Identify which cell holds the provided text, then report its (X, Y) central coordinate. 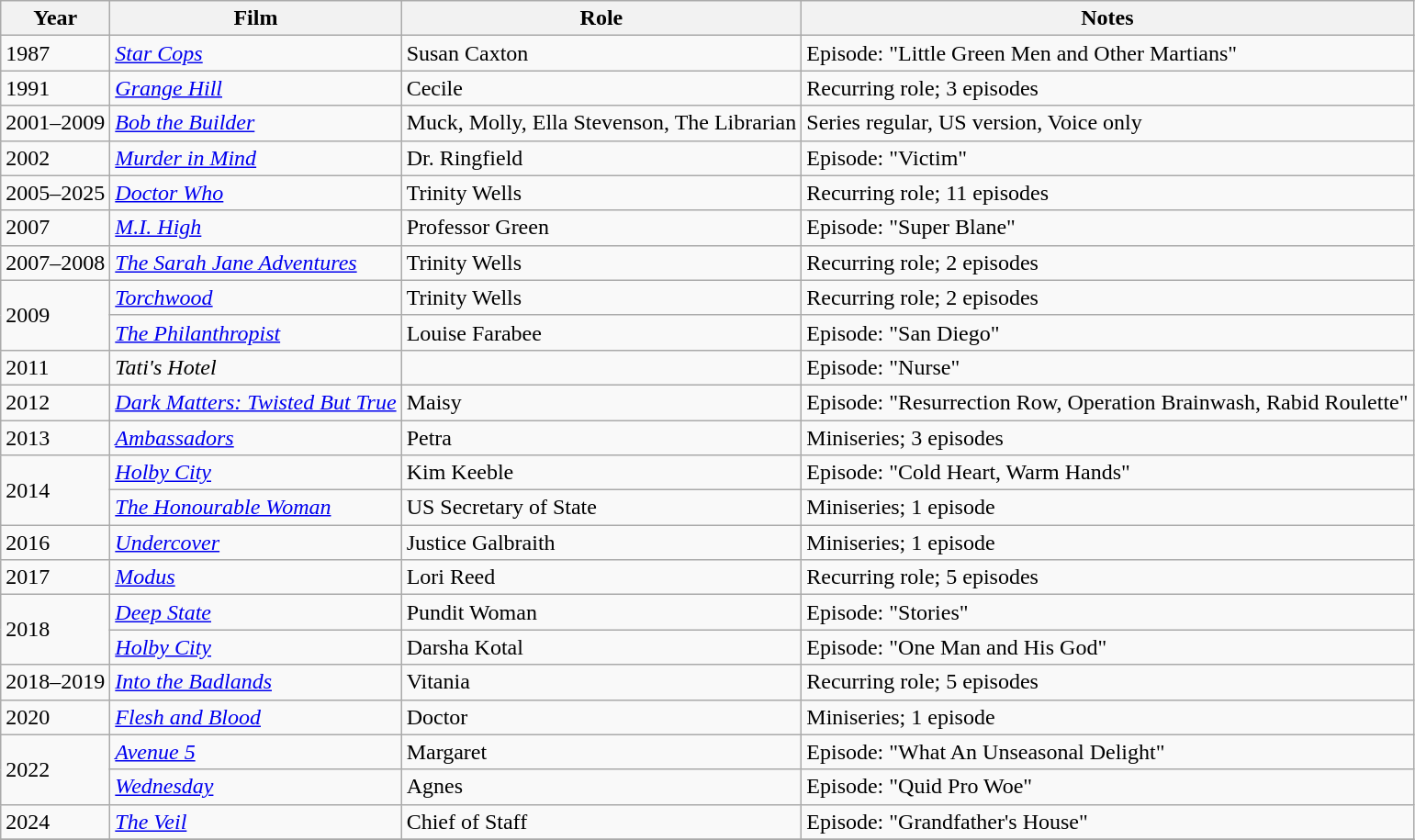
2012 (55, 402)
Episode: "San Diego" (1107, 332)
Episode: "Victim" (1107, 158)
Professor Green (601, 228)
Tati's Hotel (255, 367)
Dr. Ringfield (601, 158)
Darsha Kotal (601, 647)
Episode: "Nurse" (1107, 367)
2011 (55, 367)
Episode: "Super Blane" (1107, 228)
2014 (55, 490)
Torchwood (255, 297)
2009 (55, 315)
Film (255, 18)
Vitania (601, 682)
2002 (55, 158)
Chief of Staff (601, 822)
Margaret (601, 752)
Kim Keeble (601, 473)
Into the Badlands (255, 682)
The Honourable Woman (255, 508)
1991 (55, 88)
Episode: "One Man and His God" (1107, 647)
US Secretary of State (601, 508)
Episode: "Stories" (1107, 612)
Doctor Who (255, 193)
Cecile (601, 88)
Bob the Builder (255, 123)
Susan Caxton (601, 53)
Avenue 5 (255, 752)
Episode: "Little Green Men and Other Martians" (1107, 53)
The Sarah Jane Adventures (255, 263)
Modus (255, 577)
Pundit Woman (601, 612)
Wednesday (255, 787)
Doctor (601, 717)
2022 (55, 769)
1987 (55, 53)
Star Cops (255, 53)
Series regular, US version, Voice only (1107, 123)
The Veil (255, 822)
2017 (55, 577)
Episode: "Quid Pro Woe" (1107, 787)
Episode: "Grandfather's House" (1107, 822)
Notes (1107, 18)
2020 (55, 717)
2018 (55, 630)
Maisy (601, 402)
Agnes (601, 787)
Episode: "Resurrection Row, Operation Brainwash, Rabid Roulette" (1107, 402)
2005–2025 (55, 193)
Episode: "Cold Heart, Warm Hands" (1107, 473)
Grange Hill (255, 88)
2001–2009 (55, 123)
Episode: "What An Unseasonal Delight" (1107, 752)
The Philanthropist (255, 332)
Recurring role; 3 episodes (1107, 88)
Ambassadors (255, 438)
2013 (55, 438)
2016 (55, 543)
Miniseries; 3 episodes (1107, 438)
2024 (55, 822)
Petra (601, 438)
Lori Reed (601, 577)
Flesh and Blood (255, 717)
Deep State (255, 612)
Muck, Molly, Ella Stevenson, The Librarian (601, 123)
Dark Matters: Twisted But True (255, 402)
Year (55, 18)
M.I. High (255, 228)
Recurring role; 11 episodes (1107, 193)
Role (601, 18)
2007 (55, 228)
Justice Galbraith (601, 543)
2007–2008 (55, 263)
Louise Farabee (601, 332)
2018–2019 (55, 682)
Murder in Mind (255, 158)
Undercover (255, 543)
